Scan for the cell matching the given text and deliver its [x, y] coordinate at center. 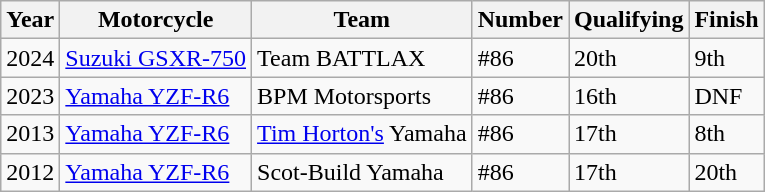
Scot-Build Yamaha [362, 172]
Suzuki GSXR-750 [156, 58]
BPM Motorsports [362, 96]
Team BATTLAX [362, 58]
Year [30, 20]
Tim Horton's Yamaha [362, 134]
Qualifying [628, 20]
8th [726, 134]
2023 [30, 96]
2024 [30, 58]
9th [726, 58]
16th [628, 96]
Finish [726, 20]
Motorcycle [156, 20]
2012 [30, 172]
2013 [30, 134]
Team [362, 20]
DNF [726, 96]
Number [520, 20]
